Detect which cell encompasses the target text, then output its (X, Y) center coordinate. 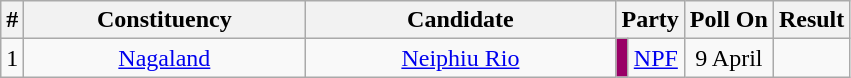
Candidate (460, 20)
1 (12, 58)
Constituency (164, 20)
Neiphiu Rio (460, 58)
# (12, 20)
Nagaland (164, 58)
9 April (728, 58)
Party (650, 20)
NPF (656, 58)
Poll On (728, 20)
Result (811, 20)
